Scan for the cell matching the given text and deliver its [x, y] coordinate at center. 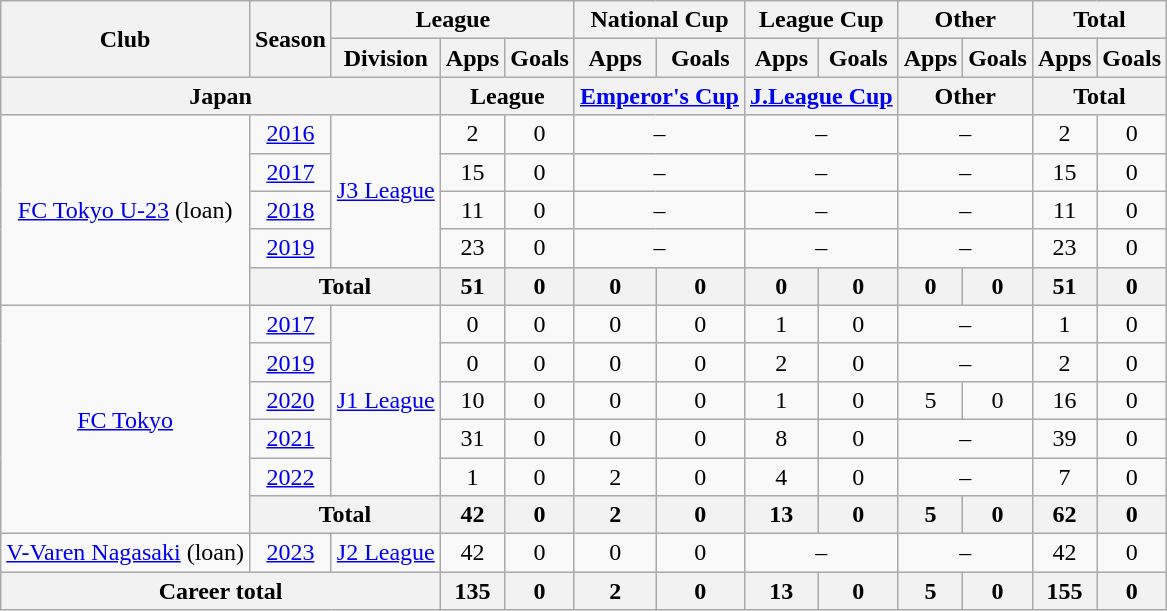
2020 [291, 400]
39 [1064, 438]
FC Tokyo [126, 419]
7 [1064, 477]
31 [472, 438]
FC Tokyo U-23 (loan) [126, 210]
J2 League [386, 553]
10 [472, 400]
2022 [291, 477]
2018 [291, 210]
4 [781, 477]
J3 League [386, 191]
155 [1064, 591]
Division [386, 58]
2023 [291, 553]
2021 [291, 438]
62 [1064, 515]
Japan [221, 96]
National Cup [659, 20]
V-Varen Nagasaki (loan) [126, 553]
League Cup [821, 20]
Emperor's Cup [659, 96]
J.League Cup [821, 96]
Club [126, 39]
Career total [221, 591]
135 [472, 591]
16 [1064, 400]
2016 [291, 134]
J1 League [386, 400]
Season [291, 39]
8 [781, 438]
